Scan for the cell matching the given text and deliver its (x, y) coordinate at center. 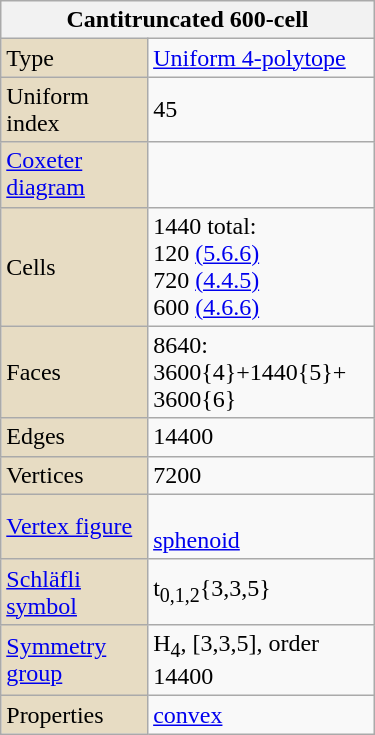
14400 (262, 437)
Edges (74, 437)
Faces (74, 372)
Coxeter diagram (74, 174)
Uniform index (74, 110)
Vertices (74, 475)
Cells (74, 266)
Uniform 4-polytope (262, 58)
8640:3600{4}+1440{5}+3600{6} (262, 372)
sphenoid (262, 526)
convex (262, 715)
Schläfli symbol (74, 592)
H4, [3,3,5], order 14400 (262, 660)
Vertex figure (74, 526)
7200 (262, 475)
t0,1,2{3,3,5} (262, 592)
45 (262, 110)
1440 total:120 (5.6.6) 720 (4.4.5) 600 (4.6.6) (262, 266)
Cantitruncated 600-cell (188, 20)
Type (74, 58)
Symmetry group (74, 660)
Properties (74, 715)
